Locate the cell with the specified text and output its [x, y] center coordinate. 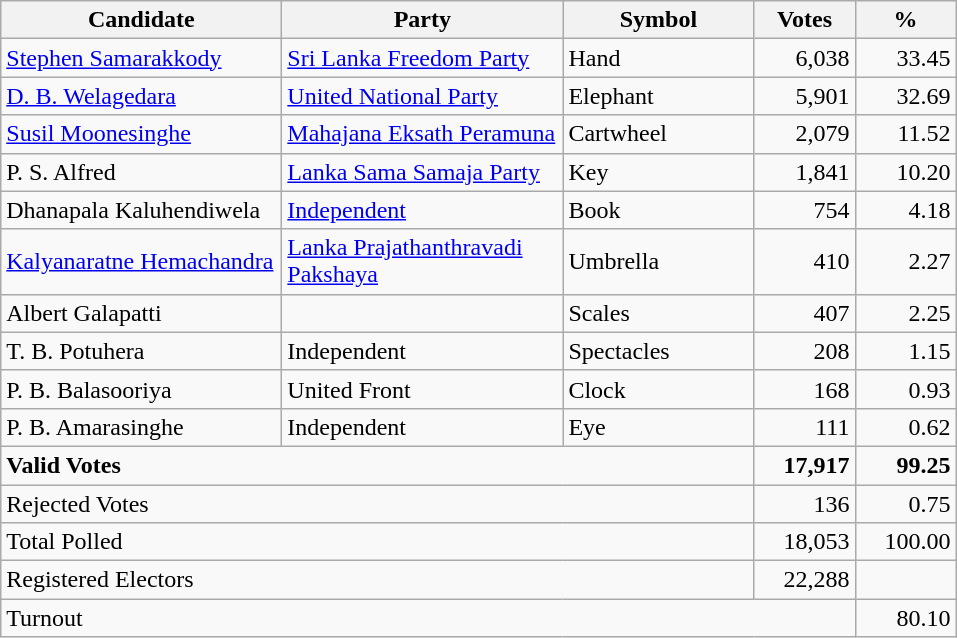
United National Party [422, 96]
Lanka Sama Samaja Party [422, 172]
Hand [658, 58]
Scales [658, 313]
Cartwheel [658, 134]
208 [804, 351]
T. B. Potuhera [142, 351]
2.27 [906, 262]
1.15 [906, 351]
1,841 [804, 172]
Stephen Samarakkody [142, 58]
Candidate [142, 20]
Umbrella [658, 262]
Spectacles [658, 351]
Albert Galapatti [142, 313]
5,901 [804, 96]
33.45 [906, 58]
P. B. Balasooriya [142, 389]
Mahajana Eksath Peramuna [422, 134]
2,079 [804, 134]
Party [422, 20]
Eye [658, 427]
Votes [804, 20]
10.20 [906, 172]
Susil Moonesinghe [142, 134]
P. S. Alfred [142, 172]
100.00 [906, 542]
Valid Votes [378, 465]
6,038 [804, 58]
Key [658, 172]
0.75 [906, 503]
Elephant [658, 96]
Rejected Votes [378, 503]
Turnout [428, 618]
0.93 [906, 389]
17,917 [804, 465]
Symbol [658, 20]
United Front [422, 389]
4.18 [906, 210]
0.62 [906, 427]
D. B. Welagedara [142, 96]
Dhanapala Kaluhendiwela [142, 210]
136 [804, 503]
22,288 [804, 580]
407 [804, 313]
Kalyanaratne Hemachandra [142, 262]
Sri Lanka Freedom Party [422, 58]
Total Polled [378, 542]
% [906, 20]
Book [658, 210]
18,053 [804, 542]
11.52 [906, 134]
99.25 [906, 465]
Lanka Prajathanthravadi Pakshaya [422, 262]
Registered Electors [378, 580]
Clock [658, 389]
32.69 [906, 96]
168 [804, 389]
P. B. Amarasinghe [142, 427]
2.25 [906, 313]
80.10 [906, 618]
111 [804, 427]
754 [804, 210]
410 [804, 262]
